Identify which cell holds the provided text, then report its (X, Y) central coordinate. 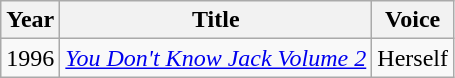
Herself (413, 58)
1996 (30, 58)
You Don't Know Jack Volume 2 (216, 58)
Title (216, 20)
Year (30, 20)
Voice (413, 20)
